Return (X, Y) of the center of cell containing provided text 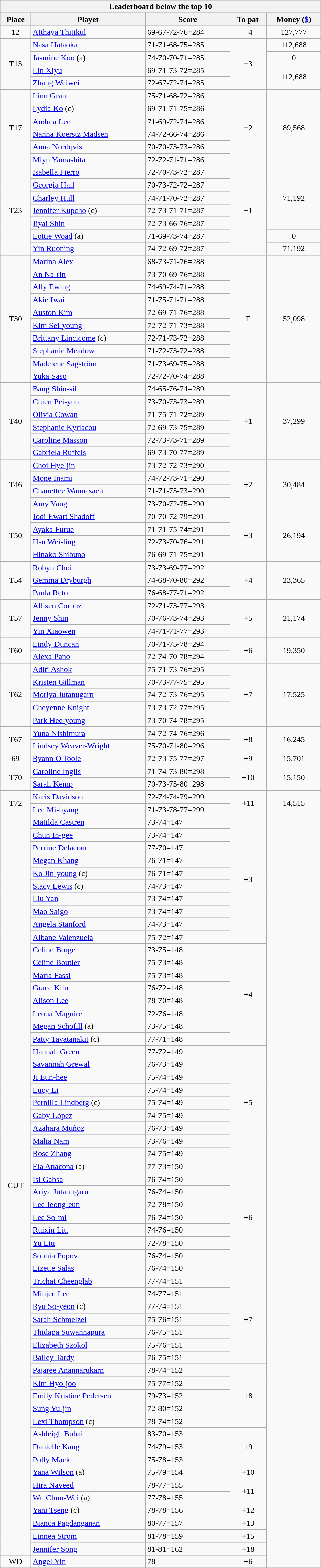
T67 (16, 739)
73-70-73-73=289 (188, 402)
Yin Ruoning (88, 249)
Lee So-mi (88, 1217)
Megan Schofill (a) (88, 1026)
Danielle Kang (88, 1447)
72-74-70-78=294 (188, 657)
Matilda Castren (88, 822)
T54 (16, 580)
Ally Ewing (88, 287)
73-70-69-76=288 (188, 274)
75-71-68-72=286 (188, 96)
71-73-69-75=288 (188, 363)
Robyn Choi (88, 568)
71-73-78-77=299 (188, 810)
Ela Anacona (a) (88, 1166)
+15 (248, 1536)
75-72=147 (188, 937)
Isi Gabsa (88, 1179)
WD (16, 1561)
Olivia Cowan (88, 415)
Lindy Duncan (88, 644)
69 (16, 758)
Money ($) (294, 19)
74-77=151 (188, 1294)
76-72=148 (188, 988)
Gaby López (88, 1115)
T30 (16, 319)
74-72-74-76=296 (188, 733)
Hsu Wei-ling (88, 542)
71-72-73-72=288 (188, 351)
73-70-72-75=290 (188, 504)
73-73-69-77=292 (188, 568)
75-79=154 (188, 1472)
83-70=153 (188, 1434)
Pernilla Lindberg (c) (88, 1103)
Angela Stanford (88, 924)
Rose Zhang (88, 1153)
74-70-70-71=285 (188, 58)
23,365 (294, 580)
72-73-70-76=291 (188, 542)
78-78=156 (188, 1510)
Linn Grant (88, 96)
Ruixin Liu (88, 1230)
−1 (248, 211)
89,568 (294, 128)
70-70-73-73=286 (188, 147)
Ko Jin-young (c) (88, 873)
74-68-70-80=292 (188, 580)
Albane Valenzuela (88, 937)
17,525 (294, 695)
77-72=149 (188, 1052)
Liu Yan (88, 899)
Nasa Hataoka (88, 45)
Chun In-gee (88, 835)
T46 (16, 484)
Lee Mi-hyang (88, 810)
Chanettee Wannasaen (88, 491)
Ryann O'Toole (88, 758)
Leona Maguire (88, 1014)
69-71-73-72=285 (188, 70)
Caroline Masson (88, 440)
74-69-74-71=288 (188, 287)
74-76=150 (188, 1230)
15,150 (294, 777)
Linnea Ström (88, 1536)
CUT (16, 1186)
Brittany Lincicome (c) (88, 338)
Sarah Schmelzel (88, 1319)
E (248, 319)
Player (88, 19)
+1 (248, 421)
Kristen Gillman (88, 682)
72-70-73-72=287 (188, 172)
Mao Saigo (88, 911)
71-71-68-75=285 (188, 45)
Amy Yang (88, 504)
Sung Yu-jin (88, 1409)
79-73=152 (188, 1396)
77-73=150 (188, 1166)
Megan Khang (88, 861)
69-67-72-76=284 (188, 32)
70-73-77-75=295 (188, 682)
30,484 (294, 484)
Caroline Inglis (88, 771)
An Na-rin (88, 274)
Jennifer Song (88, 1549)
78-70=148 (188, 1001)
Bianca Pagdanganan (88, 1523)
Anna Nordqvist (88, 147)
Jodi Ewart Shadoff (88, 516)
71-74-73-80=298 (188, 771)
Alison Lee (88, 1001)
Kim Sei-young (88, 325)
73-76=149 (188, 1141)
T57 (16, 618)
72-71-73-77=293 (188, 606)
72-71-73-72=288 (188, 338)
Yana Wilson (a) (88, 1472)
Ashleigh Buhai (88, 1434)
72-73-71-71=287 (188, 211)
Ryu So-yeon (c) (88, 1306)
Gemma Dryburgh (88, 580)
Leaderboard below the top 10 (160, 7)
70-73-75-80=298 (188, 784)
Yin Xiaowen (88, 631)
T23 (16, 211)
Paula Reto (88, 593)
72-74-74-79=299 (188, 797)
Mone Inami (88, 478)
71-69-72-74=286 (188, 121)
Lexi Thompson (c) (88, 1421)
52,098 (294, 319)
Céline Boutier (88, 962)
69-71-71-75=286 (188, 108)
70-76-73-74=293 (188, 618)
74-72-66-74=286 (188, 134)
70-70-72-79=291 (188, 516)
72-72-71-73=288 (188, 325)
To par (248, 19)
+18 (248, 1549)
76-68-77-71=292 (188, 593)
70-73-72-72=287 (188, 185)
72-76=148 (188, 1014)
Lin Xiyu (88, 70)
Ji Eun-hee (88, 1077)
72-73-66-76=287 (188, 223)
Grace Kim (88, 988)
Ayaka Furue (88, 529)
75-78=153 (188, 1460)
77-70=147 (188, 848)
Patty Tavatanakit (c) (88, 1039)
Trichat Cheenglab (88, 1281)
73-72-72-73=290 (188, 465)
Lizette Salas (88, 1268)
72-72-70-74=288 (188, 376)
Choi Hye-jin (88, 465)
19,350 (294, 650)
Perrine Delacour (88, 848)
81-81=162 (188, 1549)
Stacy Lewis (c) (88, 886)
Sarah Kemp (88, 784)
Thidapa Suwannapura (88, 1332)
Stephanie Kyriacou (88, 427)
T50 (16, 535)
Ariya Jutanugarn (88, 1192)
Georgia Hall (88, 185)
Jiyai Shin (88, 223)
72-73-73-71=289 (188, 440)
T70 (16, 777)
72-69-73-75=289 (188, 427)
Sophia Popov (88, 1256)
−2 (248, 128)
68-73-71-76=288 (188, 262)
T72 (16, 803)
Karis Davidson (88, 797)
Bailey Tardy (88, 1357)
Park Hee-young (88, 720)
71-71-75-73=290 (188, 491)
+2 (248, 484)
T40 (16, 421)
Nanna Koerstz Madsen (88, 134)
María Fassi (88, 975)
16,245 (294, 739)
Cheyenne Knight (88, 707)
74-71-70-72=287 (188, 198)
−3 (248, 64)
Bang Shin-sil (88, 389)
T60 (16, 650)
Kim Hyo-joo (88, 1383)
78-77=155 (188, 1485)
Place (16, 19)
Akie Iwai (88, 300)
74-79=153 (188, 1447)
Miyū Yamashita (88, 160)
Jennifer Kupcho (c) (88, 211)
Chien Pei-yun (88, 402)
T62 (16, 695)
Jenny Shin (88, 618)
Aditi Ashok (88, 669)
Hinako Shibuno (88, 554)
Andrea Lee (88, 121)
81-78=159 (188, 1536)
127,777 (294, 32)
Zhang Weiwei (88, 83)
T13 (16, 64)
Celine Borge (88, 950)
Malia Nam (88, 1141)
Charley Hull (88, 198)
−4 (248, 32)
Minjee Lee (88, 1294)
Yu Liu (88, 1243)
15,701 (294, 758)
Madelene Sagström (88, 363)
Auston Kim (88, 312)
75-71-73-76=295 (188, 669)
Marina Alex (88, 262)
75-77=152 (188, 1383)
74-72-69-72=287 (188, 249)
Isabella Fierro (88, 172)
Angel Yin (88, 1561)
Pajaree Anannarukarn (88, 1370)
Savannah Grewal (88, 1064)
Moriya Jutanugarn (88, 695)
69-73-70-77=289 (188, 453)
37,299 (294, 421)
74-72-73-71=290 (188, 478)
71-71-75-74=291 (188, 529)
75-70-71-80=296 (188, 746)
74-65-76-74=289 (188, 389)
Allisen Corpuz (88, 606)
73-70-74-78=295 (188, 720)
71-75-71-71=288 (188, 300)
72-80=152 (188, 1409)
Stephanie Meadow (88, 351)
Azahara Muñoz (88, 1128)
Lottie Woad (a) (88, 236)
Wu Chun-Wei (a) (88, 1498)
Atthaya Thitikul (88, 32)
71-69-73-74=287 (188, 236)
Lucy Li (88, 1090)
72-72-71-71=286 (188, 160)
Polly Mack (88, 1460)
Lydia Ko (c) (88, 108)
12 (16, 32)
72-67-72-74=285 (188, 83)
Elizabeth Szokol (88, 1345)
74-72-73-76=295 (188, 695)
77-71=148 (188, 1039)
Yuna Nishimura (88, 733)
76-69-71-75=291 (188, 554)
21,174 (294, 618)
80-77=157 (188, 1523)
Hira Naveed (88, 1485)
Jasmine Koo (a) (88, 58)
T17 (16, 128)
72-73-75-77=297 (188, 758)
Hannah Green (88, 1052)
Yuka Saso (88, 376)
Emily Kristine Pedersen (88, 1396)
Yani Tseng (c) (88, 1510)
Alexa Pano (88, 657)
+12 (248, 1510)
Lindsey Weaver-Wright (88, 746)
74-71-71-77=293 (188, 631)
+13 (248, 1523)
14,515 (294, 803)
73-73-72-77=295 (188, 707)
Gabriela Ruffels (88, 453)
70-71-75-78=294 (188, 644)
78 (188, 1561)
Lee Jeong-eun (88, 1205)
71-75-71-72=289 (188, 415)
72-69-71-76=288 (188, 312)
Score (188, 19)
26,194 (294, 535)
77-78=155 (188, 1498)
